Detect which cell encompasses the target text, then output its [X, Y] center coordinate. 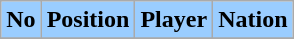
Nation [253, 20]
Player [174, 20]
Position [88, 20]
No [21, 20]
